Detect which cell encompasses the target text, then output its [X, Y] center coordinate. 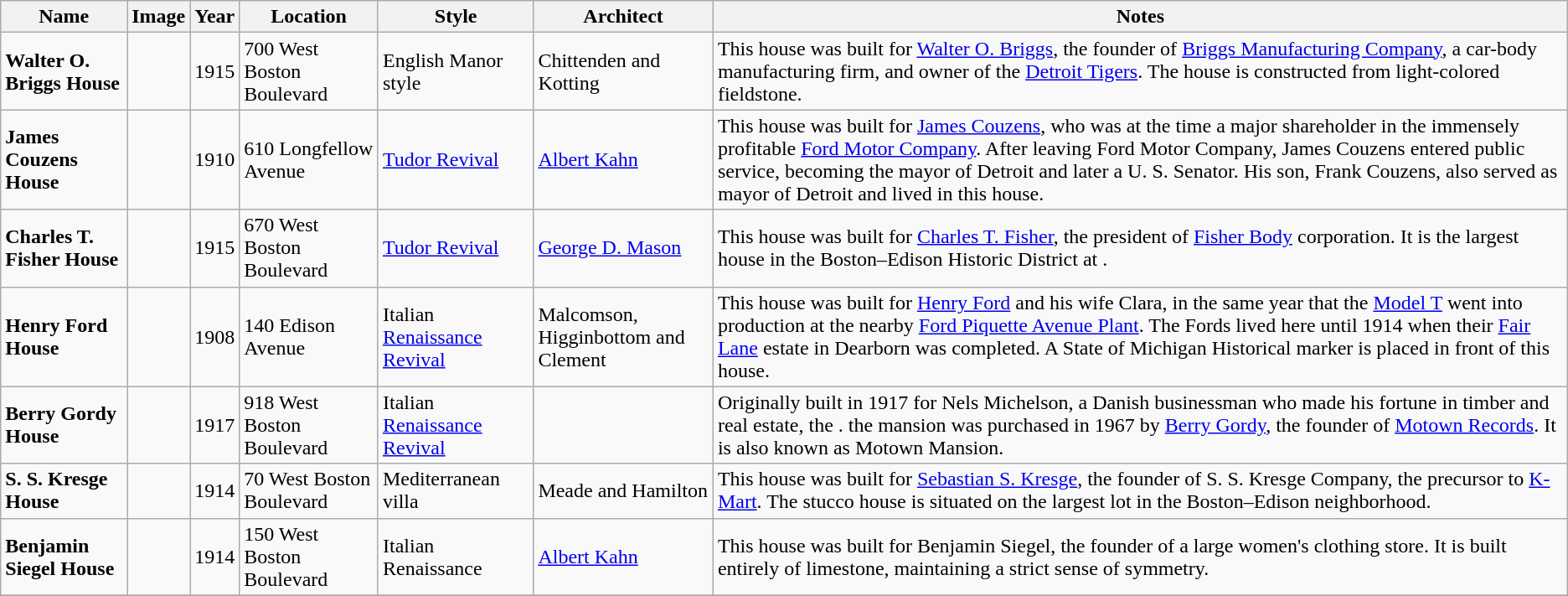
Henry Ford House [64, 337]
Name [64, 17]
English Manor style [456, 71]
Walter O. Briggs House [64, 71]
1908 [214, 337]
140 Edison Avenue [309, 337]
Charles T. Fisher House [64, 248]
Year [214, 17]
Benjamin Siegel House [64, 557]
610 Longfellow Avenue [309, 159]
670 West Boston Boulevard [309, 248]
Image [159, 17]
James Couzens House [64, 159]
S. S. Kresge House [64, 491]
Chittenden and Kotting [623, 71]
Location [309, 17]
Berry Gordy House [64, 425]
70 West Boston Boulevard [309, 491]
700 West Boston Boulevard [309, 71]
150 West Boston Boulevard [309, 557]
918 West Boston Boulevard [309, 425]
Meade and Hamilton [623, 491]
George D. Mason [623, 248]
1917 [214, 425]
Notes [1140, 17]
1910 [214, 159]
Architect [623, 17]
Mediterranean villa [456, 491]
Style [456, 17]
Italian Renaissance [456, 557]
Malcomson, Higginbottom and Clement [623, 337]
